Determine the (X, Y) coordinate at the center of the cell enclosing the given text.  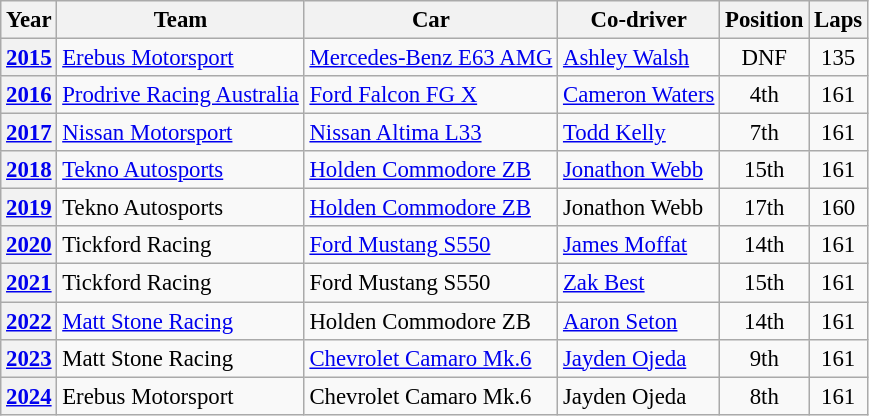
Year (29, 20)
2023 (29, 358)
8th (764, 396)
2019 (29, 208)
2018 (29, 170)
Laps (838, 20)
Car (431, 20)
Co-driver (639, 20)
DNF (764, 58)
7th (764, 133)
2020 (29, 245)
160 (838, 208)
Ashley Walsh (639, 58)
Zak Best (639, 283)
Aaron Seton (639, 321)
17th (764, 208)
Team (180, 20)
Nissan Motorsport (180, 133)
Position (764, 20)
Cameron Waters (639, 95)
James Moffat (639, 245)
2016 (29, 95)
Prodrive Racing Australia (180, 95)
9th (764, 358)
Ford Falcon FG X (431, 95)
2015 (29, 58)
2022 (29, 321)
Nissan Altima L33 (431, 133)
Mercedes-Benz E63 AMG (431, 58)
2021 (29, 283)
2017 (29, 133)
Todd Kelly (639, 133)
4th (764, 95)
135 (838, 58)
2024 (29, 396)
